Pinpoint the cell where the given text exists, returning its (x, y) midpoint coordinate. 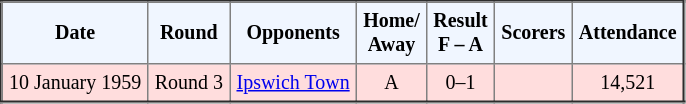
14,521 (628, 83)
A (391, 83)
Round (189, 33)
Home/Away (391, 33)
10 January 1959 (75, 83)
Date (75, 33)
Scorers (534, 33)
Ipswich Town (294, 83)
Attendance (628, 33)
ResultF – A (461, 33)
0–1 (461, 83)
Round 3 (189, 83)
Opponents (294, 33)
